Find where the given text appears and provide that cell's center as [X, Y] coordinate. 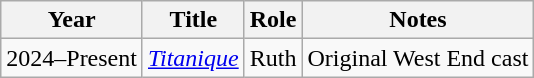
Title [193, 20]
Ruth [273, 58]
Notes [418, 20]
Original West End cast [418, 58]
Year [72, 20]
Role [273, 20]
2024–Present [72, 58]
Titanique [193, 58]
